For the text-containing cell, return its midpoint in [x, y] coordinate format. 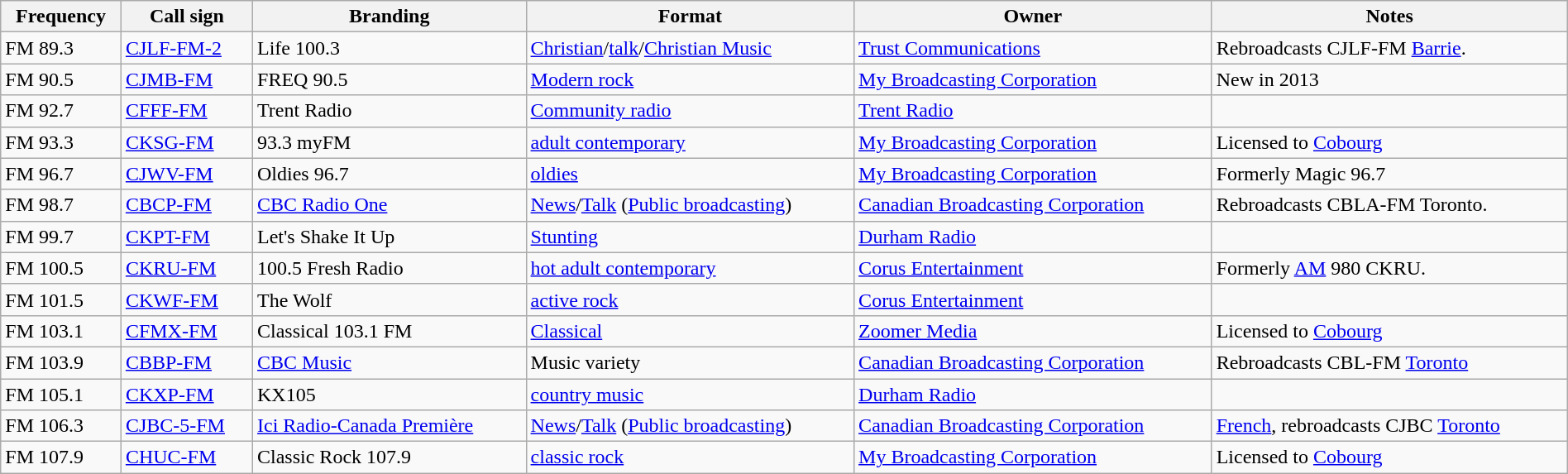
100.5 Fresh Radio [390, 268]
CBC Radio One [390, 205]
Owner [1034, 17]
Classical [690, 331]
FM 107.9 [61, 457]
FM 90.5 [61, 79]
Life 100.3 [390, 48]
Classic Rock 107.9 [390, 457]
CJMB-FM [187, 79]
FM 101.5 [61, 299]
CKXP-FM [187, 395]
Let's Shake It Up [390, 237]
Rebroadcasts CBL-FM Toronto [1389, 362]
Formerly Magic 96.7 [1389, 174]
Rebroadcasts CJLF-FM Barrie. [1389, 48]
Classical 103.1 FM [390, 331]
Christian/talk/Christian Music [690, 48]
CFFF-FM [187, 111]
active rock [690, 299]
Modern rock [690, 79]
Stunting [690, 237]
FM 106.3 [61, 426]
Rebroadcasts CBLA-FM Toronto. [1389, 205]
CHUC-FM [187, 457]
Call sign [187, 17]
Format [690, 17]
CBBP-FM [187, 362]
FM 100.5 [61, 268]
CKSG-FM [187, 142]
FM 105.1 [61, 395]
FM 103.1 [61, 331]
The Wolf [390, 299]
Ici Radio-Canada Première [390, 426]
Music variety [690, 362]
Trust Communications [1034, 48]
CJLF-FM-2 [187, 48]
Zoomer Media [1034, 331]
CJBC-5-FM [187, 426]
CJWV-FM [187, 174]
FM 92.7 [61, 111]
CFMX-FM [187, 331]
Branding [390, 17]
FM 96.7 [61, 174]
KX105 [390, 395]
FM 89.3 [61, 48]
FM 93.3 [61, 142]
FM 103.9 [61, 362]
FM 99.7 [61, 237]
Community radio [690, 111]
93.3 myFM [390, 142]
hot adult contemporary [690, 268]
CKPT-FM [187, 237]
FM 98.7 [61, 205]
adult contemporary [690, 142]
classic rock [690, 457]
CKWF-FM [187, 299]
CBC Music [390, 362]
Frequency [61, 17]
CBCP-FM [187, 205]
New in 2013 [1389, 79]
French, rebroadcasts CJBC Toronto [1389, 426]
FREQ 90.5 [390, 79]
CKRU-FM [187, 268]
oldies [690, 174]
country music [690, 395]
Formerly AM 980 CKRU. [1389, 268]
Oldies 96.7 [390, 174]
Notes [1389, 17]
